Pinpoint the cell where the given text exists, returning its (X, Y) midpoint coordinate. 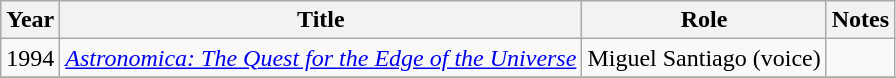
1994 (30, 58)
Notes (860, 20)
Astronomica: The Quest for the Edge of the Universe (321, 58)
Role (704, 20)
Miguel Santiago (voice) (704, 58)
Year (30, 20)
Title (321, 20)
